From the cell containing the given text, extract its center point as [x, y] coordinate. 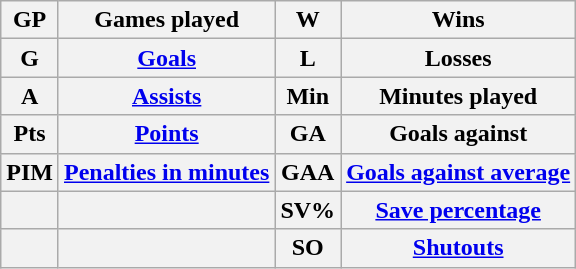
Minutes played [458, 96]
Games played [166, 20]
GA [308, 134]
GAA [308, 172]
SV% [308, 210]
Penalties in minutes [166, 172]
Save percentage [458, 210]
SO [308, 248]
Pts [30, 134]
Wins [458, 20]
GP [30, 20]
L [308, 58]
W [308, 20]
Shutouts [458, 248]
Losses [458, 58]
Goals against [458, 134]
G [30, 58]
Goals [166, 58]
Points [166, 134]
Min [308, 96]
PIM [30, 172]
A [30, 96]
Goals against average [458, 172]
Assists [166, 96]
